Provide the (x, y) coordinate of the cell's center where the given text is located.  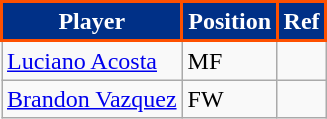
MF (230, 60)
Position (230, 22)
FW (230, 99)
Brandon Vazquez (92, 99)
Luciano Acosta (92, 60)
Player (92, 22)
Ref (302, 22)
